Determine the (x, y) coordinate at the center of the cell enclosing the given text.  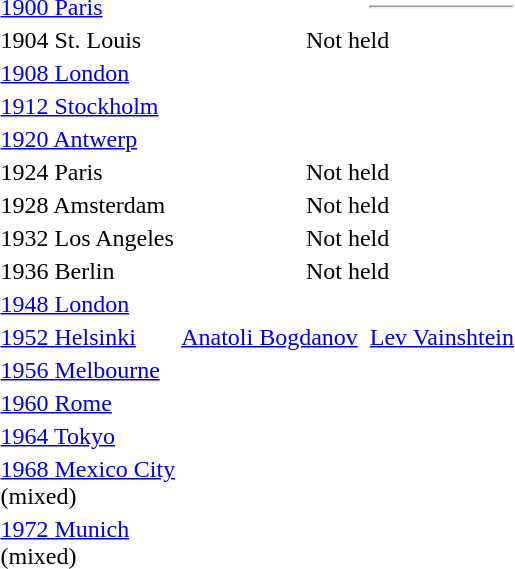
Lev Vainshtein (442, 337)
Anatoli Bogdanov (270, 337)
